Provide the (x, y) coordinate of the cell's center where the given text is located.  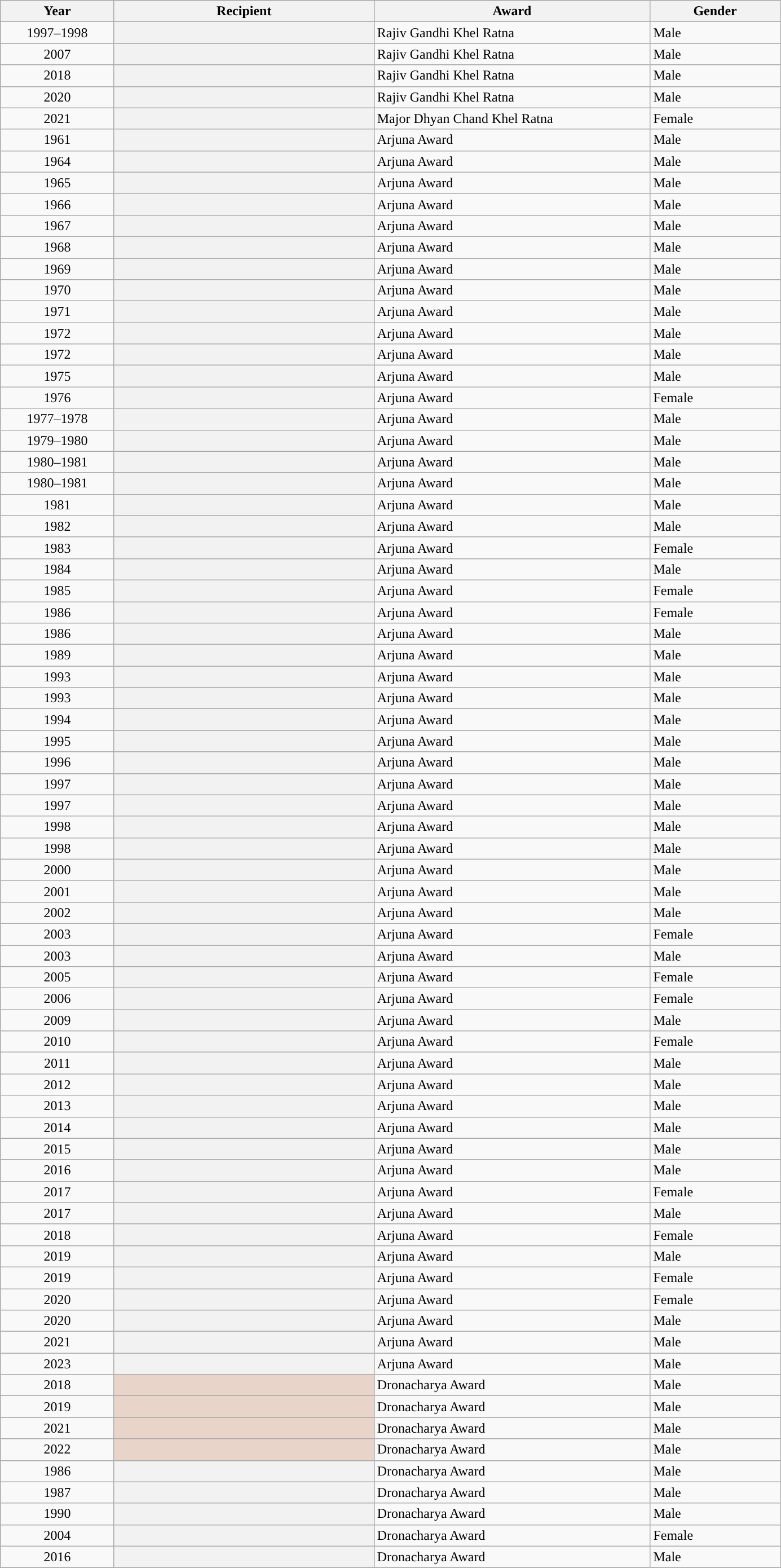
2001 (58, 891)
1987 (58, 1492)
1997–1998 (58, 33)
2023 (58, 1364)
1969 (58, 269)
1996 (58, 763)
2004 (58, 1535)
2015 (58, 1149)
1968 (58, 247)
Gender (715, 11)
1971 (58, 312)
1995 (58, 741)
2010 (58, 1042)
Award (512, 11)
2002 (58, 913)
1982 (58, 526)
1976 (58, 398)
1981 (58, 505)
1983 (58, 548)
2013 (58, 1106)
1979–1980 (58, 441)
1967 (58, 226)
1994 (58, 720)
Recipient (244, 11)
2012 (58, 1085)
1985 (58, 591)
1965 (58, 183)
1964 (58, 161)
1966 (58, 204)
1970 (58, 290)
1989 (58, 655)
2006 (58, 999)
2011 (58, 1063)
1961 (58, 140)
1990 (58, 1514)
2009 (58, 1020)
2022 (58, 1450)
2007 (58, 54)
Major Dhyan Chand Khel Ratna (512, 118)
2014 (58, 1127)
2000 (58, 870)
1975 (58, 376)
Year (58, 11)
1984 (58, 569)
2005 (58, 977)
1977–1978 (58, 419)
